Detect which cell encompasses the target text, then output its [X, Y] center coordinate. 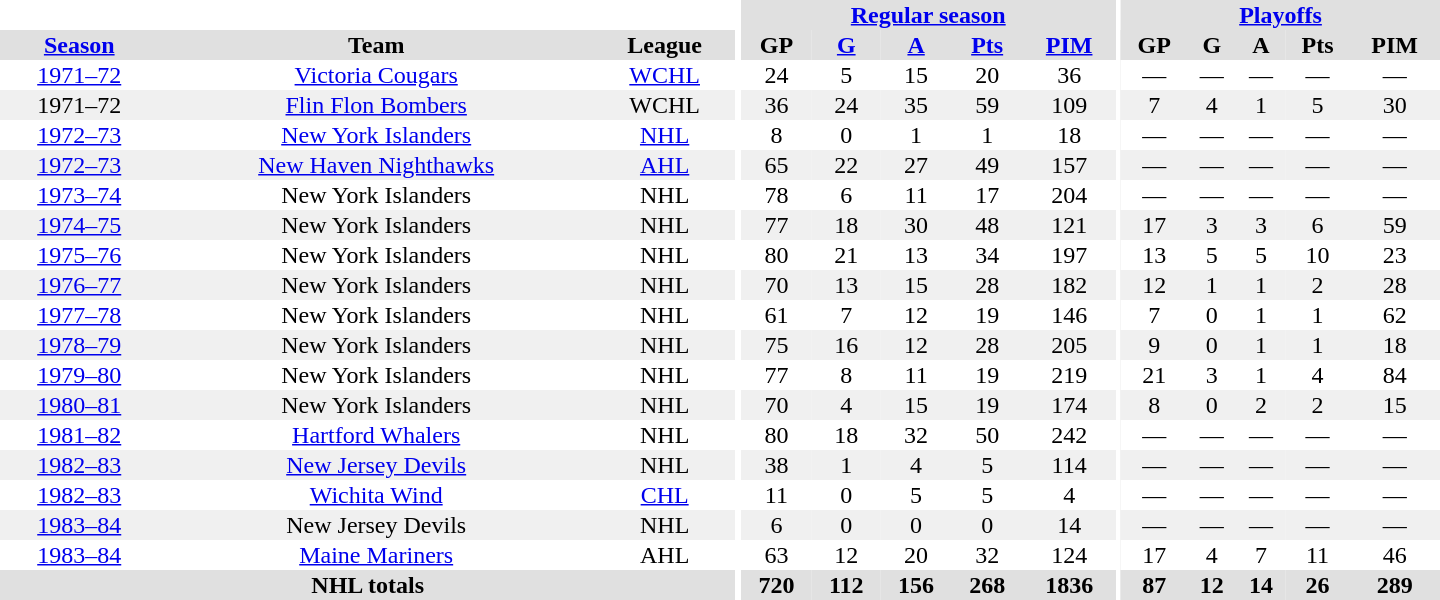
10 [1318, 255]
Hartford Whalers [376, 435]
205 [1070, 345]
9 [1154, 345]
219 [1070, 375]
1976–77 [80, 285]
65 [776, 165]
1979–80 [80, 375]
1980–81 [80, 405]
268 [988, 585]
87 [1154, 585]
1836 [1070, 585]
Regular season [928, 15]
Team [376, 45]
78 [776, 195]
Victoria Cougars [376, 75]
109 [1070, 105]
Playoffs [1280, 15]
38 [776, 465]
Maine Mariners [376, 555]
1975–76 [80, 255]
50 [988, 435]
49 [988, 165]
114 [1070, 465]
242 [1070, 435]
84 [1394, 375]
26 [1318, 585]
146 [1070, 315]
23 [1394, 255]
174 [1070, 405]
46 [1394, 555]
204 [1070, 195]
62 [1394, 315]
16 [846, 345]
157 [1070, 165]
1974–75 [80, 225]
Flin Flon Bombers [376, 105]
124 [1070, 555]
22 [846, 165]
63 [776, 555]
61 [776, 315]
720 [776, 585]
35 [916, 105]
182 [1070, 285]
112 [846, 585]
121 [1070, 225]
Season [80, 45]
NHL totals [368, 585]
156 [916, 585]
34 [988, 255]
New Haven Nighthawks [376, 165]
1973–74 [80, 195]
289 [1394, 585]
48 [988, 225]
CHL [665, 495]
Wichita Wind [376, 495]
League [665, 45]
1977–78 [80, 315]
75 [776, 345]
1981–82 [80, 435]
197 [1070, 255]
27 [916, 165]
1978–79 [80, 345]
